Return the (x, y) coordinate for the center point of the cell that contains the specified text.  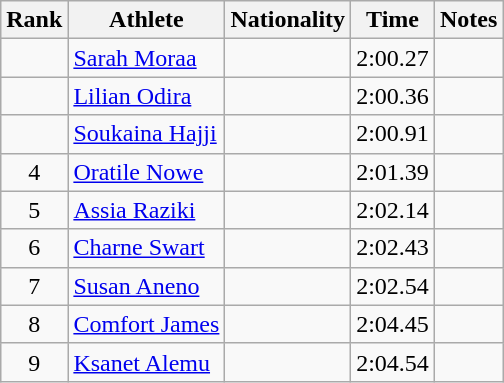
2:04.54 (393, 362)
2:02.54 (393, 286)
2:01.39 (393, 172)
Lilian Odira (146, 96)
Rank (34, 20)
Assia Raziki (146, 210)
Athlete (146, 20)
4 (34, 172)
2:00.36 (393, 96)
Susan Aneno (146, 286)
Notes (468, 20)
2:02.14 (393, 210)
Comfort James (146, 324)
Charne Swart (146, 248)
2:00.27 (393, 58)
Time (393, 20)
Soukaina Hajji (146, 134)
Sarah Moraa (146, 58)
9 (34, 362)
2:00.91 (393, 134)
2:02.43 (393, 248)
Ksanet Alemu (146, 362)
5 (34, 210)
6 (34, 248)
7 (34, 286)
8 (34, 324)
Oratile Nowe (146, 172)
Nationality (288, 20)
2:04.45 (393, 324)
